Find where the given text appears and provide that cell's center as (x, y) coordinate. 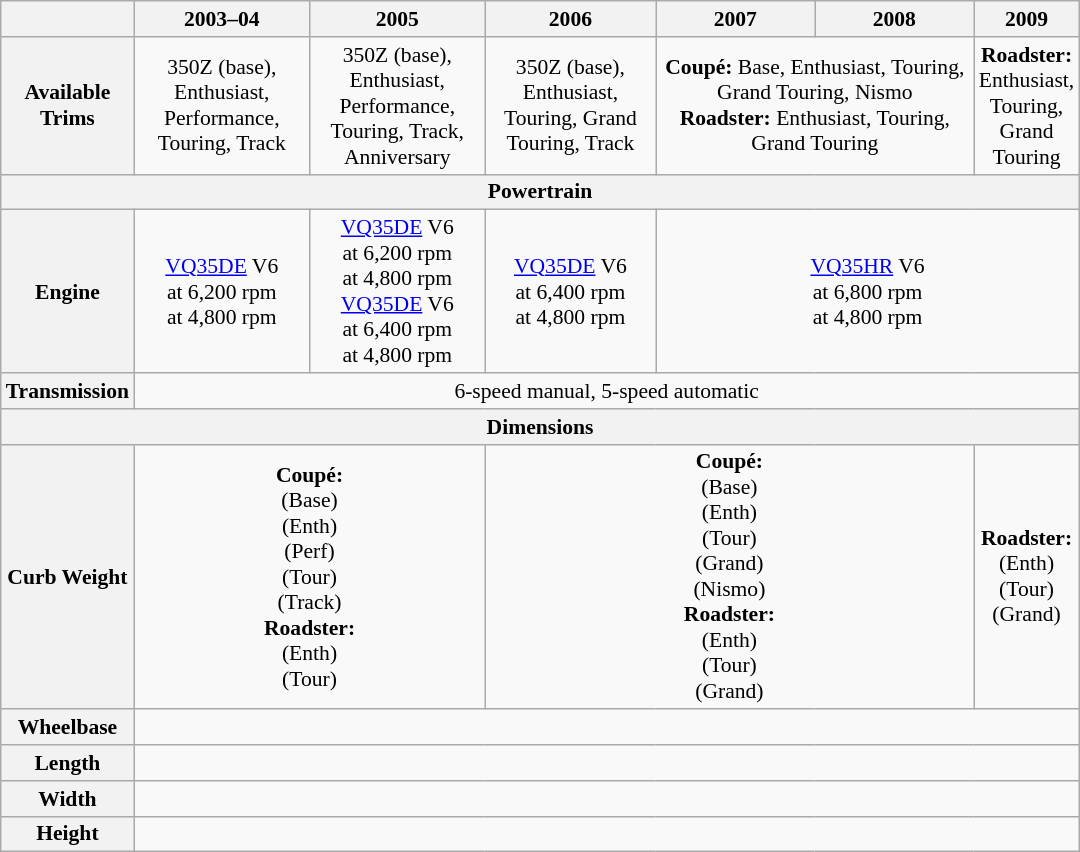
Wheelbase (68, 728)
2003–04 (222, 19)
Coupé: (Base) (Enth) (Tour) (Grand) (Nismo)Roadster: (Enth) (Tour) (Grand) (730, 576)
2008 (894, 19)
VQ35DE V6 at 6,400 rpm at 4,800 rpm (570, 292)
Roadster: (Enth) (Tour) (Grand) (1026, 576)
Coupé: (Base) (Enth) (Perf) (Tour) (Track)Roadster: (Enth) (Tour) (310, 576)
2007 (736, 19)
350Z (base), Enthusiast, Touring, Grand Touring, Track (570, 106)
350Z (base), Enthusiast, Performance, Touring, Track (222, 106)
2009 (1026, 19)
Available Trims (68, 106)
VQ35DE V6 at 6,200 rpm at 4,800 rpmVQ35DE V6 at 6,400 rpm at 4,800 rpm (398, 292)
VQ35HR V6 at 6,800 rpm at 4,800 rpm (868, 292)
350Z (base), Enthusiast, Performance, Touring, Track, Anniversary (398, 106)
Curb Weight (68, 576)
Transmission (68, 391)
VQ35DE V6 at 6,200 rpm at 4,800 rpm (222, 292)
2006 (570, 19)
Height (68, 834)
Coupé: Base, Enthusiast, Touring, Grand Touring, NismoRoadster: Enthusiast, Touring, Grand Touring (815, 106)
Powertrain (540, 192)
Dimensions (540, 427)
Roadster: Enthusiast, Touring, Grand Touring (1026, 106)
Engine (68, 292)
2005 (398, 19)
Length (68, 763)
Width (68, 799)
6-speed manual, 5-speed automatic (606, 391)
